Locate the cell with the specified text and output its (X, Y) center coordinate. 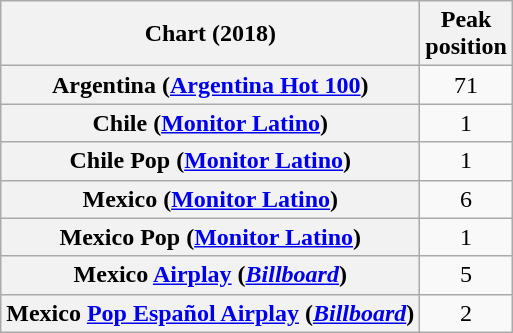
Peakposition (466, 34)
Chart (2018) (210, 34)
71 (466, 85)
Chile Pop (Monitor Latino) (210, 161)
Chile (Monitor Latino) (210, 123)
Argentina (Argentina Hot 100) (210, 85)
Mexico Pop Español Airplay (Billboard) (210, 313)
Mexico (Monitor Latino) (210, 199)
5 (466, 275)
6 (466, 199)
Mexico Pop (Monitor Latino) (210, 237)
Mexico Airplay (Billboard) (210, 275)
2 (466, 313)
